For the text-containing cell, return its midpoint in [X, Y] coordinate format. 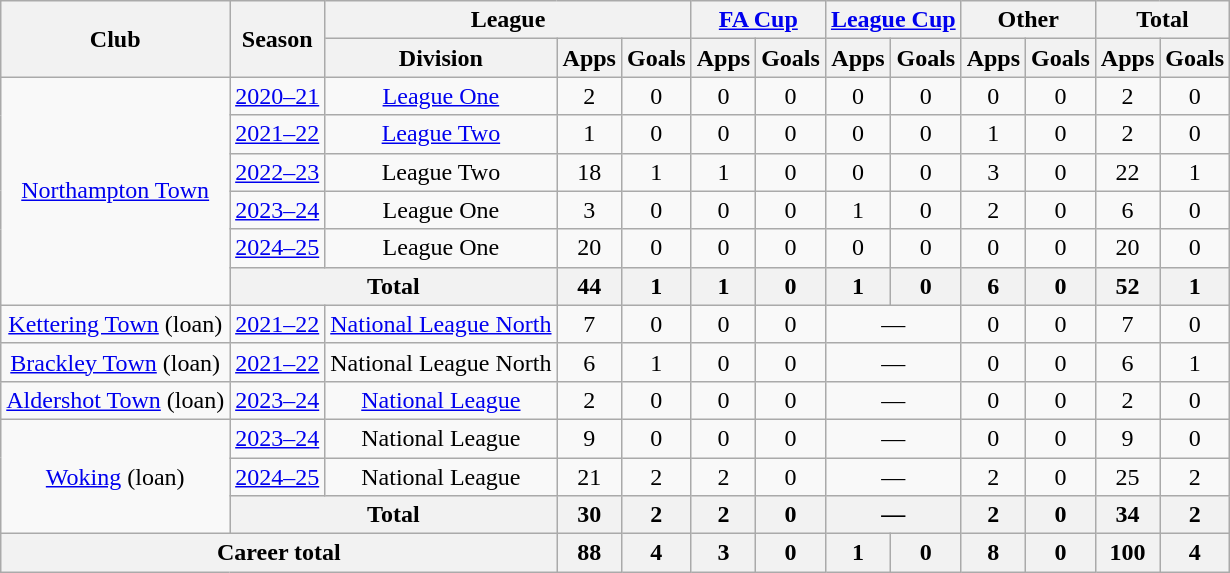
2022–23 [278, 172]
Brackley Town (loan) [116, 362]
FA Cup [758, 20]
100 [1127, 553]
21 [589, 477]
2020–21 [278, 96]
Season [278, 39]
25 [1127, 477]
Career total [279, 553]
18 [589, 172]
44 [589, 286]
Division [441, 58]
Aldershot Town (loan) [116, 400]
Club [116, 39]
Other [1028, 20]
34 [1127, 515]
League [508, 20]
Woking (loan) [116, 476]
88 [589, 553]
8 [993, 553]
Kettering Town (loan) [116, 324]
52 [1127, 286]
Northampton Town [116, 191]
22 [1127, 172]
League Cup [893, 20]
30 [589, 515]
